For the text-containing cell, return its midpoint in [X, Y] coordinate format. 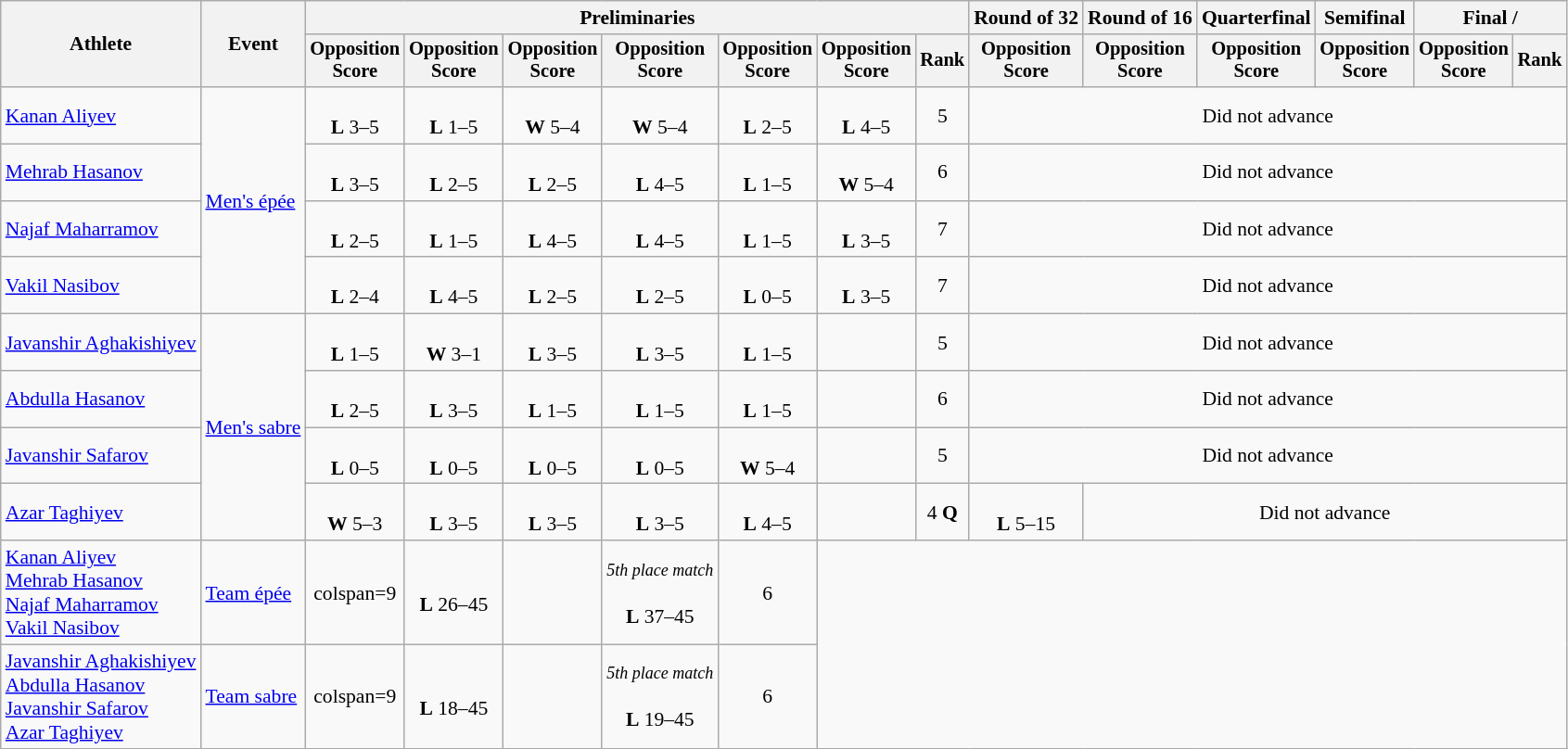
Event [254, 44]
L 2–4 [354, 286]
Final / [1490, 18]
Javanshir Safarov [101, 456]
Team sabre [254, 697]
W 3–1 [454, 343]
L 18–45 [454, 697]
Vakil Nasibov [101, 286]
Azar Taghiyev [101, 512]
Abdulla Hasanov [101, 399]
Quarterfinal [1256, 18]
Mehrab Hasanov [101, 172]
4 Q [943, 512]
Men's épée [254, 200]
Round of 32 [1026, 18]
L 26–45 [454, 592]
L 5–15 [1026, 512]
Kanan Aliyev [101, 115]
5th place matchL 19–45 [660, 697]
Semifinal [1365, 18]
W 5–3 [354, 512]
Men's sabre [254, 427]
5th place matchL 37–45 [660, 592]
Preliminaries [637, 18]
Najaf Maharramov [101, 230]
Javanshir AghakishiyevAbdulla HasanovJavanshir SafarovAzar Taghiyev [101, 697]
Round of 16 [1141, 18]
Javanshir Aghakishiyev [101, 343]
Team épée [254, 592]
Athlete [101, 44]
Kanan AliyevMehrab HasanovNajaf MaharramovVakil Nasibov [101, 592]
